Determine the (x, y) coordinate at the center of the cell enclosing the given text.  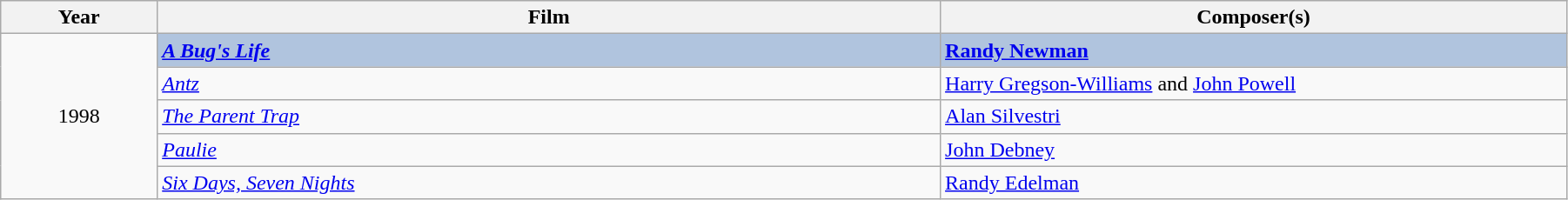
Randy Newman (1254, 50)
Film (549, 17)
Harry Gregson-Williams and John Powell (1254, 83)
Alan Silvestri (1254, 117)
The Parent Trap (549, 117)
Six Days, Seven Nights (549, 183)
Paulie (549, 150)
Antz (549, 83)
A Bug's Life (549, 50)
1998 (79, 117)
Composer(s) (1254, 17)
Year (79, 17)
John Debney (1254, 150)
Randy Edelman (1254, 183)
